Detect which cell encompasses the target text, then output its (x, y) center coordinate. 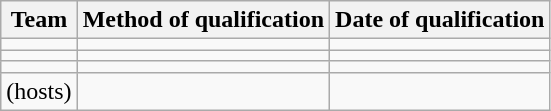
Date of qualification (440, 20)
(hosts) (39, 91)
Team (39, 20)
Method of qualification (203, 20)
